Identify which cell holds the provided text, then report its [X, Y] central coordinate. 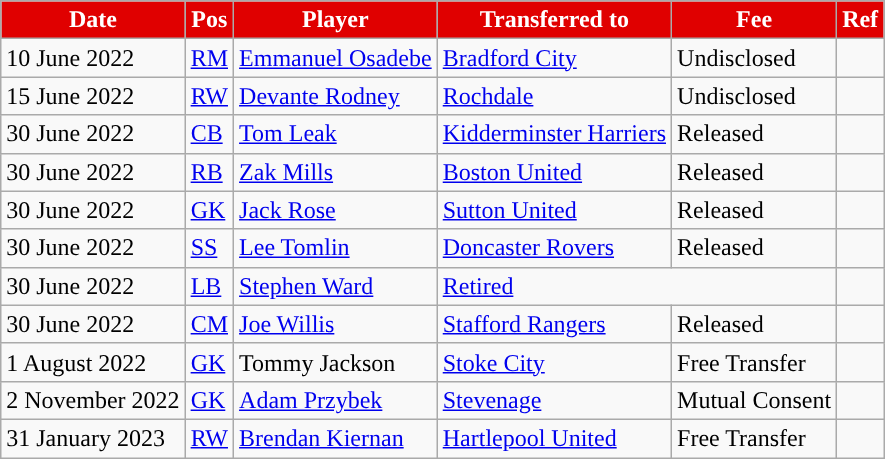
Stafford Rangers [554, 324]
Rochdale [554, 96]
RM [209, 58]
Joe Willis [336, 324]
CB [209, 134]
1 August 2022 [93, 362]
Adam Przybek [336, 400]
Emmanuel Osadebe [336, 58]
Hartlepool United [554, 438]
RB [209, 172]
10 June 2022 [93, 58]
Date [93, 20]
Brendan Kiernan [336, 438]
Transferred to [554, 20]
Stephen Ward [336, 286]
Tom Leak [336, 134]
Lee Tomlin [336, 248]
Tommy Jackson [336, 362]
Retired [636, 286]
Doncaster Rovers [554, 248]
Player [336, 20]
Devante Rodney [336, 96]
SS [209, 248]
Fee [754, 20]
Sutton United [554, 210]
Boston United [554, 172]
2 November 2022 [93, 400]
Kidderminster Harriers [554, 134]
CM [209, 324]
LB [209, 286]
15 June 2022 [93, 96]
31 January 2023 [93, 438]
Bradford City [554, 58]
Mutual Consent [754, 400]
Stevenage [554, 400]
Zak Mills [336, 172]
Ref [860, 20]
Jack Rose [336, 210]
Stoke City [554, 362]
Pos [209, 20]
